Return [X, Y] of the center of cell containing provided text 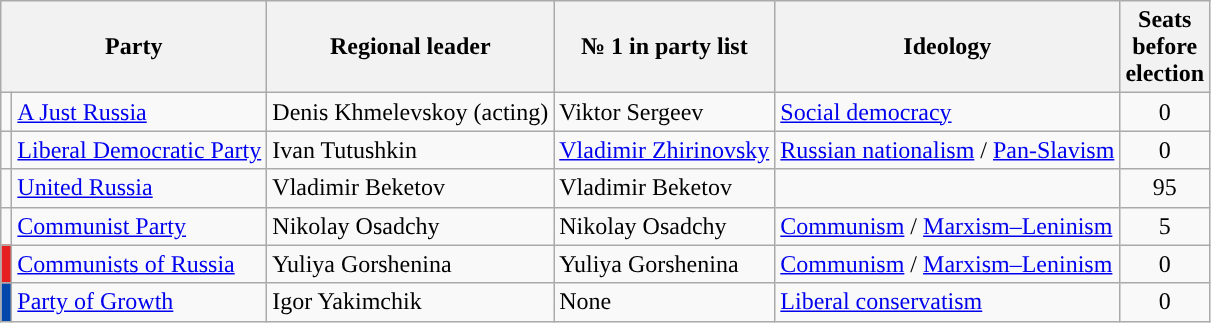
United Russia [140, 188]
Liberal Democratic Party [140, 150]
Russian nationalism / Pan-Slavism [948, 150]
A Just Russia [140, 112]
Party of Growth [140, 302]
Communist Party [140, 226]
Vladimir Zhirinovsky [664, 150]
Social democracy [948, 112]
Ivan Tutushkin [410, 150]
Denis Khmelevskoy (acting) [410, 112]
Ideology [948, 47]
№ 1 in party list [664, 47]
Igor Yakimchik [410, 302]
5 [1165, 226]
None [664, 302]
Regional leader [410, 47]
Communists of Russia [140, 264]
Liberal conservatism [948, 302]
Viktor Sergeev [664, 112]
Seatsbeforeelection [1165, 47]
Party [134, 47]
95 [1165, 188]
